Return [X, Y] of the center of cell containing provided text 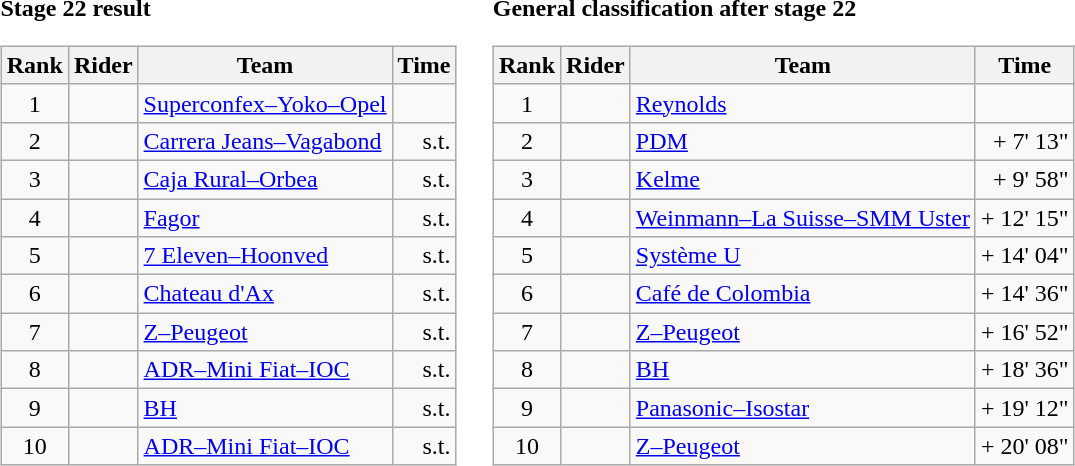
Système U [802, 256]
Café de Colombia [802, 294]
+ 16' 52" [1024, 332]
+ 7' 13" [1024, 141]
Fagor [265, 217]
Panasonic–Isostar [802, 408]
+ 12' 15" [1024, 217]
Reynolds [802, 103]
Caja Rural–Orbea [265, 179]
+ 14' 04" [1024, 256]
Weinmann–La Suisse–SMM Uster [802, 217]
Carrera Jeans–Vagabond [265, 141]
Kelme [802, 179]
Superconfex–Yoko–Opel [265, 103]
7 Eleven–Hoonved [265, 256]
+ 20' 08" [1024, 446]
Chateau d'Ax [265, 294]
+ 14' 36" [1024, 294]
PDM [802, 141]
+ 19' 12" [1024, 408]
+ 9' 58" [1024, 179]
+ 18' 36" [1024, 370]
